From the cell containing the given text, extract its center point as (x, y) coordinate. 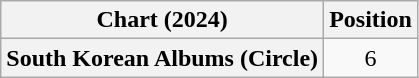
Position (371, 20)
Chart (2024) (162, 20)
6 (371, 58)
South Korean Albums (Circle) (162, 58)
